Pinpoint the cell where the given text exists, returning its (X, Y) midpoint coordinate. 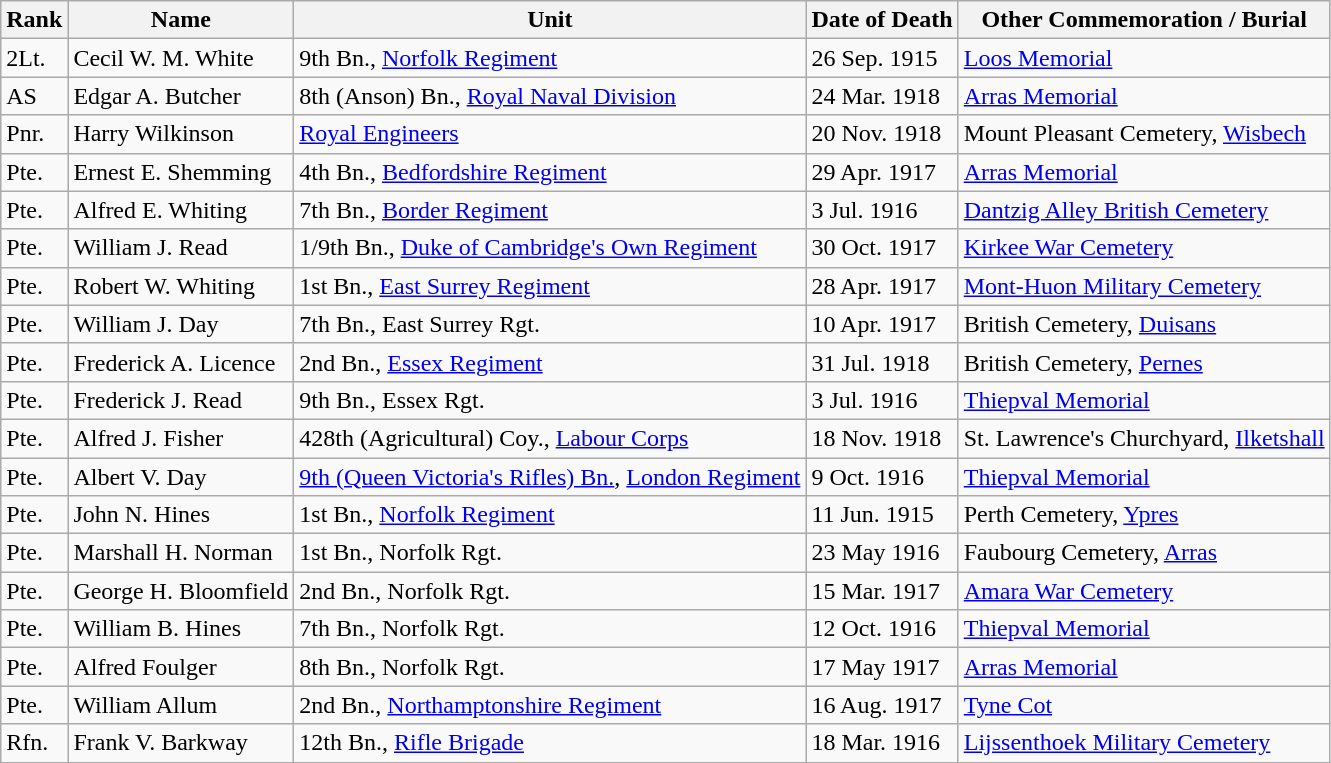
St. Lawrence's Churchyard, Ilketshall (1144, 438)
William J. Read (181, 248)
2nd Bn., Norfolk Rgt. (550, 591)
7th Bn., East Surrey Rgt. (550, 324)
Robert W. Whiting (181, 286)
Mont-Huon Military Cemetery (1144, 286)
29 Apr. 1917 (882, 172)
Edgar A. Butcher (181, 96)
15 Mar. 1917 (882, 591)
Date of Death (882, 20)
Rank (34, 20)
23 May 1916 (882, 553)
Perth Cemetery, Ypres (1144, 515)
8th Bn., Norfolk Rgt. (550, 667)
10 Apr. 1917 (882, 324)
Pnr. (34, 134)
Alfred Foulger (181, 667)
Mount Pleasant Cemetery, Wisbech (1144, 134)
British Cemetery, Pernes (1144, 362)
Ernest E. Shemming (181, 172)
British Cemetery, Duisans (1144, 324)
Faubourg Cemetery, Arras (1144, 553)
John N. Hines (181, 515)
428th (Agricultural) Coy., Labour Corps (550, 438)
William J. Day (181, 324)
9th Bn., Essex Rgt. (550, 400)
Frank V. Barkway (181, 743)
18 Mar. 1916 (882, 743)
Frederick A. Licence (181, 362)
1/9th Bn., Duke of Cambridge's Own Regiment (550, 248)
7th Bn., Norfolk Rgt. (550, 629)
9th Bn., Norfolk Regiment (550, 58)
1st Bn., East Surrey Regiment (550, 286)
11 Jun. 1915 (882, 515)
7th Bn., Border Regiment (550, 210)
8th (Anson) Bn., Royal Naval Division (550, 96)
Name (181, 20)
Loos Memorial (1144, 58)
20 Nov. 1918 (882, 134)
Amara War Cemetery (1144, 591)
12th Bn., Rifle Brigade (550, 743)
William B. Hines (181, 629)
16 Aug. 1917 (882, 705)
Other Commemoration / Burial (1144, 20)
Cecil W. M. White (181, 58)
18 Nov. 1918 (882, 438)
Royal Engineers (550, 134)
Lijssenthoek Military Cemetery (1144, 743)
24 Mar. 1918 (882, 96)
2nd Bn., Essex Regiment (550, 362)
9th (Queen Victoria's Rifles) Bn., London Regiment (550, 477)
1st Bn., Norfolk Regiment (550, 515)
Rfn. (34, 743)
Alfred J. Fisher (181, 438)
9 Oct. 1916 (882, 477)
30 Oct. 1917 (882, 248)
1st Bn., Norfolk Rgt. (550, 553)
12 Oct. 1916 (882, 629)
17 May 1917 (882, 667)
28 Apr. 1917 (882, 286)
Tyne Cot (1144, 705)
Unit (550, 20)
AS (34, 96)
26 Sep. 1915 (882, 58)
William Allum (181, 705)
Alfred E. Whiting (181, 210)
2Lt. (34, 58)
Harry Wilkinson (181, 134)
George H. Bloomfield (181, 591)
Albert V. Day (181, 477)
Dantzig Alley British Cemetery (1144, 210)
2nd Bn., Northamptonshire Regiment (550, 705)
Kirkee War Cemetery (1144, 248)
Frederick J. Read (181, 400)
Marshall H. Norman (181, 553)
4th Bn., Bedfordshire Regiment (550, 172)
31 Jul. 1918 (882, 362)
